Capture the cell that displays the provided text and extract its [X, Y] central coordinate. 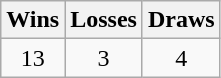
Losses [104, 20]
3 [104, 58]
13 [33, 58]
4 [181, 58]
Draws [181, 20]
Wins [33, 20]
